Pinpoint the cell where the given text exists, returning its [x, y] midpoint coordinate. 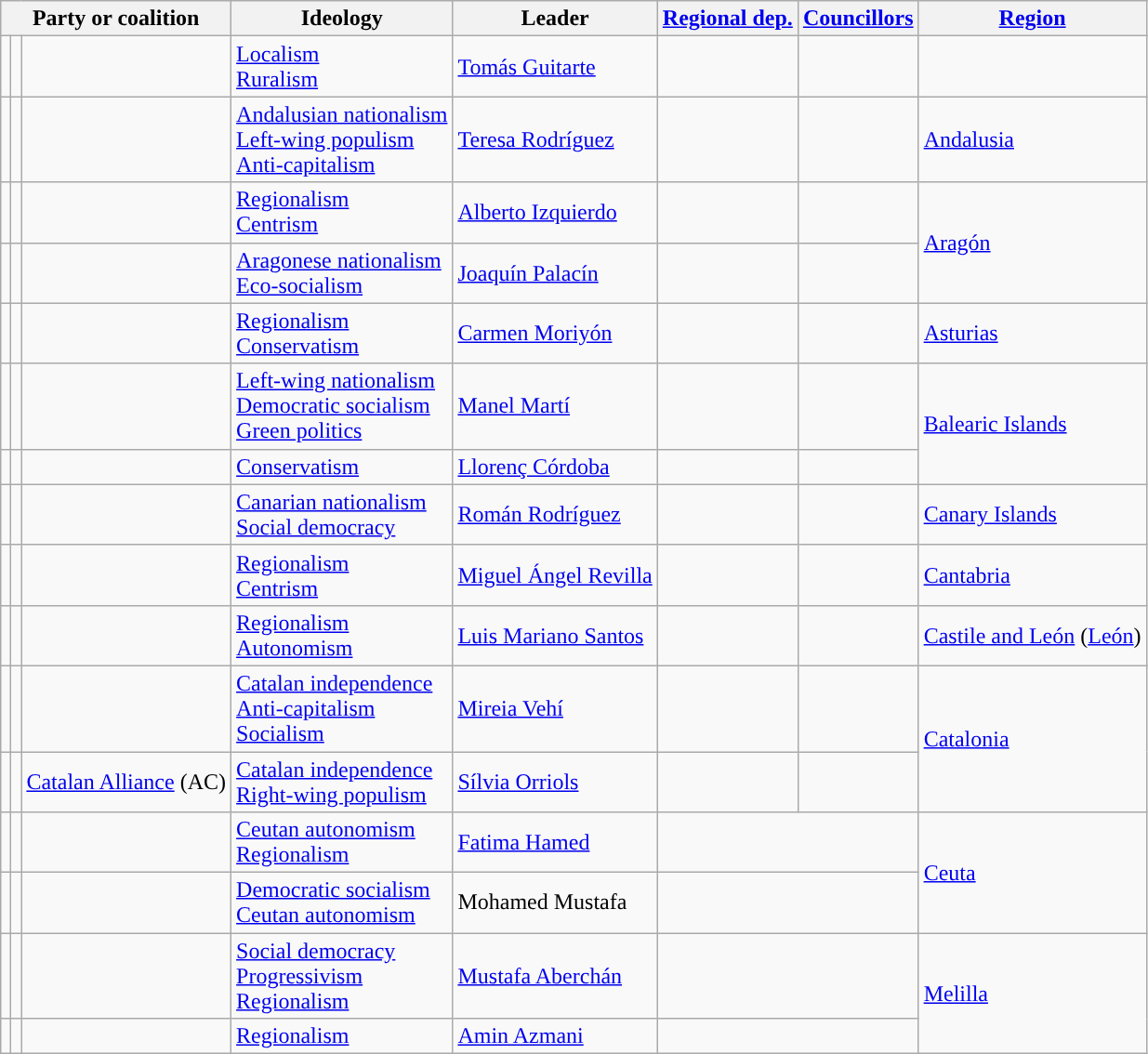
Sílvia Orriols [555, 781]
Councillors [858, 19]
Left-wing nationalismDemocratic socialismGreen politics [342, 406]
Miguel Ángel Revilla [555, 574]
Regionalism [342, 1036]
RegionalismAutonomism [342, 636]
Mireia Vehí [555, 708]
Amin Azmani [555, 1036]
Tomás Guitarte [555, 67]
Balearic Islands [1032, 424]
RegionalismConservatism [342, 333]
Catalonia [1032, 738]
Luis Mariano Santos [555, 636]
Alberto Izquierdo [555, 212]
Joaquín Palacín [555, 273]
Fatima Hamed [555, 842]
Carmen Moriyón [555, 333]
Region [1032, 19]
LocalismRuralism [342, 67]
Teresa Rodríguez [555, 139]
Regional dep. [727, 19]
Ideology [342, 19]
Leader [555, 19]
Aragón [1032, 243]
Ceuta [1032, 873]
Conservatism [342, 467]
Catalan Alliance (AC) [126, 781]
Catalan independenceRight-wing populism [342, 781]
Cantabria [1032, 574]
Asturias [1032, 333]
Canary Islands [1032, 515]
Party or coalition [116, 19]
Social democracyProgressivismRegionalism [342, 976]
Llorenç Córdoba [555, 467]
Democratic socialismCeutan autonomism [342, 903]
Catalan independenceAnti-capitalismSocialism [342, 708]
Canarian nationalismSocial democracy [342, 515]
Melilla [1032, 994]
Mohamed Mustafa [555, 903]
Manel Martí [555, 406]
Ceutan autonomismRegionalism [342, 842]
Andalusian nationalismLeft-wing populismAnti-capitalism [342, 139]
Castile and León (León) [1032, 636]
Mustafa Aberchán [555, 976]
Román Rodríguez [555, 515]
Andalusia [1032, 139]
Aragonese nationalismEco-socialism [342, 273]
